For the text-containing cell, return its midpoint in (x, y) coordinate format. 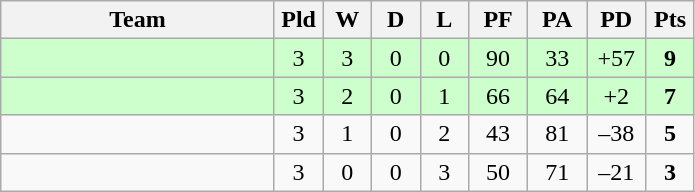
PA (558, 20)
+2 (616, 96)
PD (616, 20)
33 (558, 58)
71 (558, 172)
W (348, 20)
90 (498, 58)
50 (498, 172)
66 (498, 96)
+57 (616, 58)
Pld (298, 20)
D (396, 20)
81 (558, 134)
–21 (616, 172)
–38 (616, 134)
5 (670, 134)
Pts (670, 20)
64 (558, 96)
L (444, 20)
7 (670, 96)
Team (138, 20)
PF (498, 20)
43 (498, 134)
9 (670, 58)
